Output the [x, y] coordinate of the center of the cell containing the given text.  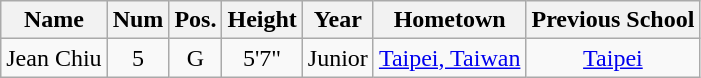
Jean Chiu [54, 58]
G [196, 58]
Num [138, 20]
Junior [338, 58]
5'7" [262, 58]
Year [338, 20]
Name [54, 20]
Taipei [613, 58]
5 [138, 58]
Previous School [613, 20]
Height [262, 20]
Pos. [196, 20]
Taipei, Taiwan [450, 58]
Hometown [450, 20]
